Identify which cell holds the provided text, then report its (x, y) central coordinate. 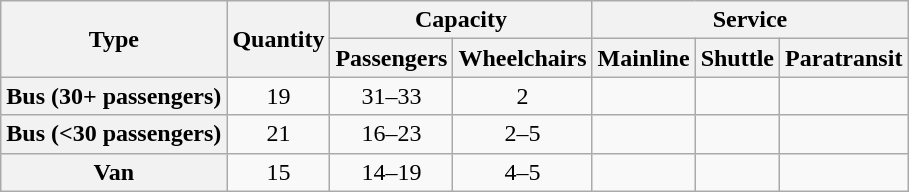
Van (114, 172)
2–5 (522, 134)
Bus (<30 passengers) (114, 134)
Quantity (278, 39)
14–19 (392, 172)
Mainline (644, 58)
21 (278, 134)
19 (278, 96)
Wheelchairs (522, 58)
Bus (30+ passengers) (114, 96)
31–33 (392, 96)
Capacity (461, 20)
15 (278, 172)
Shuttle (737, 58)
4–5 (522, 172)
Service (750, 20)
2 (522, 96)
16–23 (392, 134)
Paratransit (844, 58)
Passengers (392, 58)
Type (114, 39)
